Search for the cell housing the specified text and yield its [x, y] center coordinate. 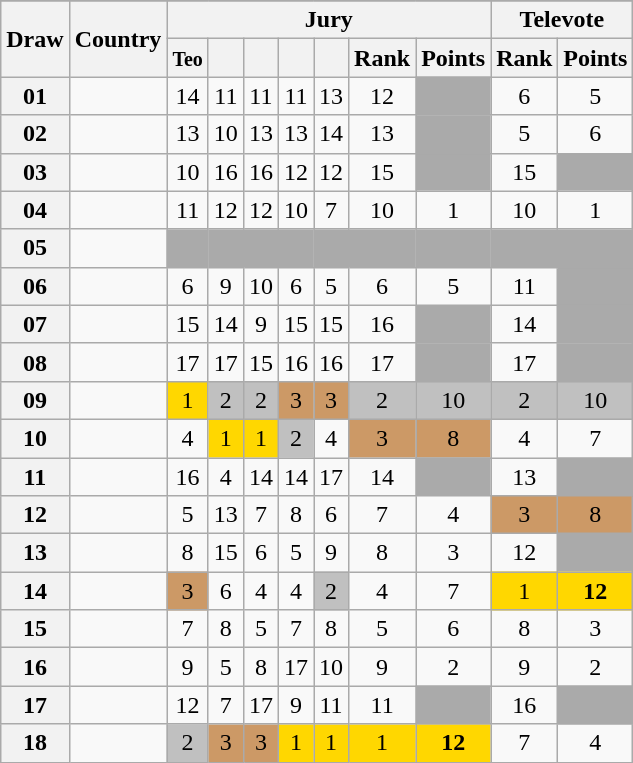
03 [35, 172]
Country [118, 39]
05 [35, 248]
07 [35, 324]
02 [35, 134]
09 [35, 400]
Jury [329, 20]
Teo [188, 58]
01 [35, 96]
Draw [35, 39]
08 [35, 362]
18 [35, 743]
04 [35, 210]
Televote [562, 20]
06 [35, 286]
